From the cell containing the given text, extract its center point as [x, y] coordinate. 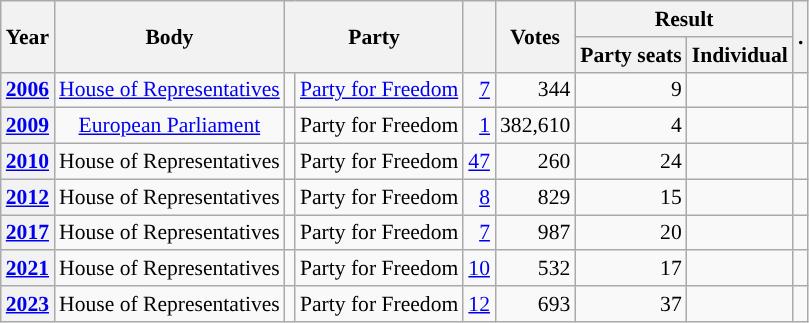
382,610 [535, 126]
. [801, 36]
37 [630, 304]
Result [684, 19]
987 [535, 233]
17 [630, 269]
10 [479, 269]
2023 [28, 304]
Body [170, 36]
Year [28, 36]
12 [479, 304]
Party [374, 36]
532 [535, 269]
47 [479, 162]
260 [535, 162]
2009 [28, 126]
Individual [740, 55]
9 [630, 90]
2010 [28, 162]
2006 [28, 90]
2021 [28, 269]
24 [630, 162]
15 [630, 197]
European Parliament [170, 126]
1 [479, 126]
Votes [535, 36]
Party seats [630, 55]
829 [535, 197]
2017 [28, 233]
8 [479, 197]
20 [630, 233]
4 [630, 126]
2012 [28, 197]
693 [535, 304]
344 [535, 90]
